Scan for the cell matching the given text and deliver its [X, Y] coordinate at center. 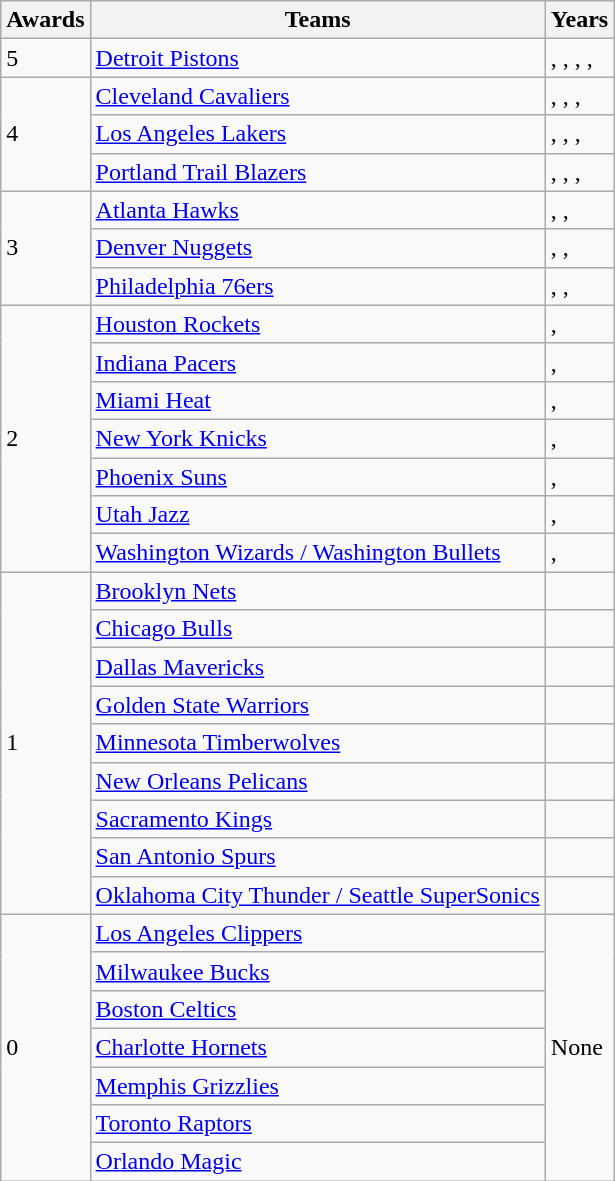
3 [46, 248]
, , , , [579, 58]
Phoenix Suns [318, 477]
5 [46, 58]
Houston Rockets [318, 324]
Dallas Mavericks [318, 667]
New York Knicks [318, 438]
Portland Trail Blazers [318, 172]
Washington Wizards / Washington Bullets [318, 553]
Years [579, 20]
4 [46, 134]
None [579, 1047]
Awards [46, 20]
Brooklyn Nets [318, 591]
Oklahoma City Thunder / Seattle SuperSonics [318, 895]
Denver Nuggets [318, 248]
Charlotte Hornets [318, 1047]
Toronto Raptors [318, 1124]
San Antonio Spurs [318, 857]
1 [46, 744]
Orlando Magic [318, 1162]
0 [46, 1047]
Philadelphia 76ers [318, 286]
Teams [318, 20]
New Orleans Pelicans [318, 781]
Cleveland Cavaliers [318, 96]
Memphis Grizzlies [318, 1085]
Chicago Bulls [318, 629]
Boston Celtics [318, 1009]
Los Angeles Lakers [318, 134]
Minnesota Timberwolves [318, 743]
Miami Heat [318, 400]
2 [46, 438]
Sacramento Kings [318, 819]
Los Angeles Clippers [318, 933]
Milwaukee Bucks [318, 971]
Atlanta Hawks [318, 210]
Golden State Warriors [318, 705]
Detroit Pistons [318, 58]
Utah Jazz [318, 515]
Indiana Pacers [318, 362]
